Pinpoint the cell where the given text exists, returning its (x, y) midpoint coordinate. 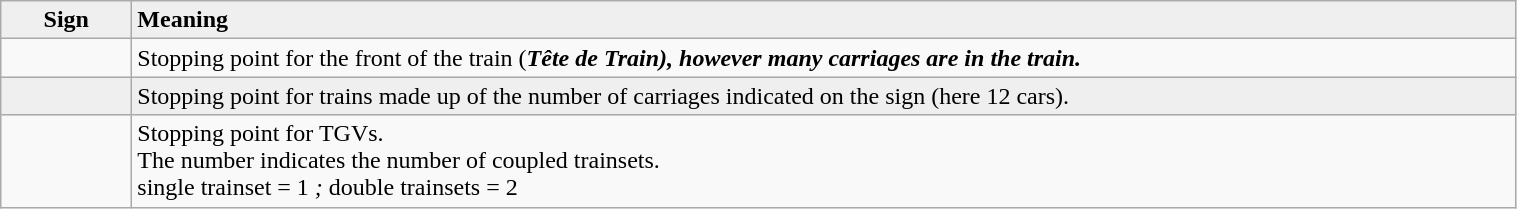
Sign (66, 20)
Stopping point for the front of the train (Tête de Train), however many carriages are in the train. (824, 58)
Meaning (824, 20)
Stopping point for TGVs.The number indicates the number of coupled trainsets. single trainset = 1 ; double trainsets = 2 (824, 161)
Stopping point for trains made up of the number of carriages indicated on the sign (here 12 cars). (824, 96)
